Provide the (x, y) coordinate of the cell's center where the given text is located.  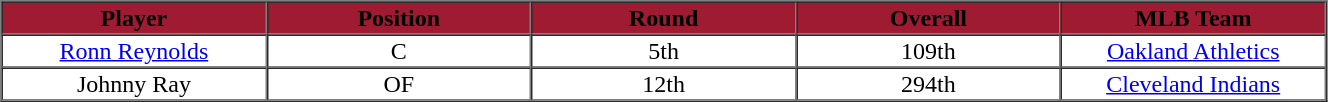
Oakland Athletics (1194, 50)
Position (398, 18)
Cleveland Indians (1194, 84)
12th (664, 84)
Johnny Ray (134, 84)
Player (134, 18)
5th (664, 50)
C (398, 50)
294th (928, 84)
Ronn Reynolds (134, 50)
Round (664, 18)
MLB Team (1194, 18)
109th (928, 50)
OF (398, 84)
Overall (928, 18)
